For the text-containing cell, return its midpoint in (x, y) coordinate format. 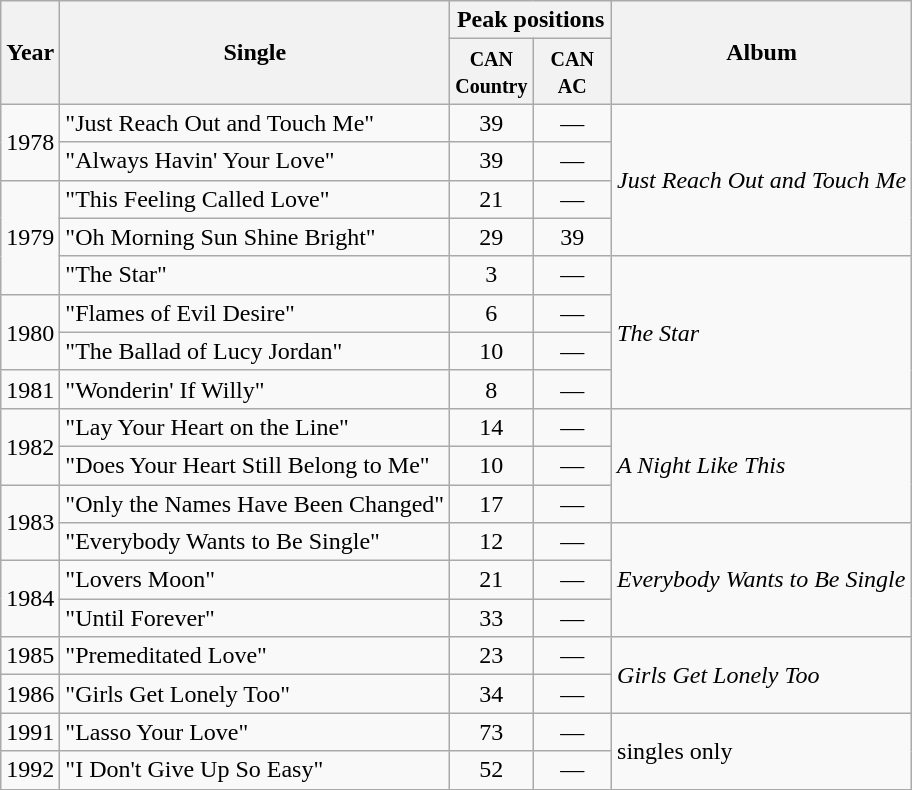
1983 (30, 522)
"Just Reach Out and Touch Me" (255, 123)
14 (492, 427)
singles only (762, 751)
"Oh Morning Sun Shine Bright" (255, 237)
17 (492, 503)
"Wonderin' If Willy" (255, 389)
8 (492, 389)
Just Reach Out and Touch Me (762, 180)
A Night Like This (762, 465)
1981 (30, 389)
1982 (30, 446)
73 (492, 732)
1986 (30, 694)
1979 (30, 237)
"Lay Your Heart on the Line" (255, 427)
1991 (30, 732)
34 (492, 694)
1985 (30, 656)
"Premeditated Love" (255, 656)
"This Feeling Called Love" (255, 199)
CAN AC (572, 72)
"Lasso Your Love" (255, 732)
Album (762, 52)
29 (492, 237)
Single (255, 52)
"Everybody Wants to Be Single" (255, 542)
"Lovers Moon" (255, 580)
3 (492, 275)
1992 (30, 770)
23 (492, 656)
"Flames of Evil Desire" (255, 313)
1984 (30, 599)
CAN Country (492, 72)
Everybody Wants to Be Single (762, 580)
"Does Your Heart Still Belong to Me" (255, 465)
1980 (30, 332)
6 (492, 313)
"Girls Get Lonely Too" (255, 694)
"I Don't Give Up So Easy" (255, 770)
"Only the Names Have Been Changed" (255, 503)
The Star (762, 332)
1978 (30, 142)
"The Star" (255, 275)
Peak positions (531, 20)
12 (492, 542)
"Always Havin' Your Love" (255, 161)
"Until Forever" (255, 618)
Girls Get Lonely Too (762, 675)
52 (492, 770)
33 (492, 618)
Year (30, 52)
"The Ballad of Lucy Jordan" (255, 351)
